Pinpoint the cell where the given text exists, returning its [x, y] midpoint coordinate. 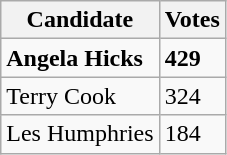
324 [192, 96]
Candidate [80, 20]
Votes [192, 20]
Les Humphries [80, 134]
Angela Hicks [80, 58]
429 [192, 58]
Terry Cook [80, 96]
184 [192, 134]
